Return the (X, Y) coordinate for the center point of the cell that contains the specified text.  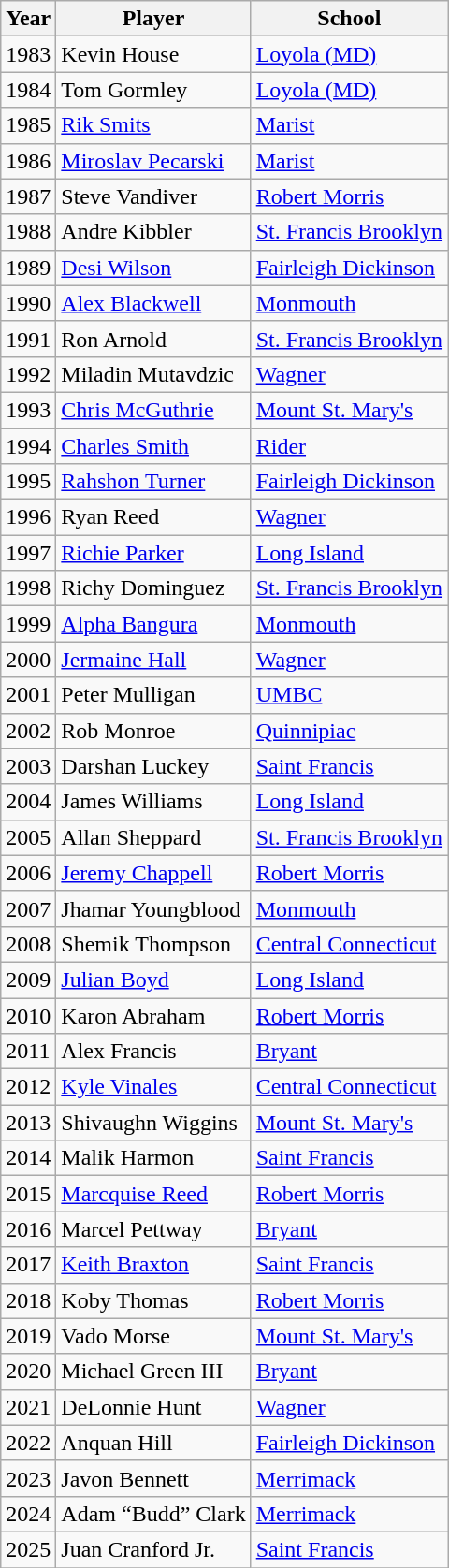
Rob Monroe (153, 731)
2002 (28, 731)
Jeremy Chappell (153, 873)
1987 (28, 196)
Ryan Reed (153, 517)
Juan Cranford Jr. (153, 1549)
2016 (28, 1229)
Jhamar Youngblood (153, 908)
Allan Sheppard (153, 837)
Malik Harmon (153, 1158)
School (349, 19)
Alpha Bangura (153, 624)
1991 (28, 339)
2011 (28, 1052)
Marcquise Reed (153, 1194)
Miladin Mutavdzic (153, 374)
2019 (28, 1336)
2025 (28, 1549)
2005 (28, 837)
Rahshon Turner (153, 482)
2023 (28, 1478)
Andre Kibbler (153, 232)
2012 (28, 1087)
2022 (28, 1443)
Peter Mulligan (153, 695)
Karon Abraham (153, 1015)
2020 (28, 1372)
Chris McGuthrie (153, 410)
2017 (28, 1265)
Miroslav Pecarski (153, 161)
1983 (28, 54)
Ron Arnold (153, 339)
Tom Gormley (153, 90)
Richie Parker (153, 553)
Koby Thomas (153, 1300)
2000 (28, 660)
Keith Braxton (153, 1265)
Michael Green III (153, 1372)
Javon Bennett (153, 1478)
2001 (28, 695)
Julian Boyd (153, 980)
Quinnipiac (349, 731)
1986 (28, 161)
2024 (28, 1514)
2007 (28, 908)
Rider (349, 446)
1990 (28, 303)
Adam “Budd” Clark (153, 1514)
1998 (28, 588)
Jermaine Hall (153, 660)
2013 (28, 1123)
Desi Wilson (153, 268)
2008 (28, 944)
DeLonnie Hunt (153, 1407)
Kyle Vinales (153, 1087)
1993 (28, 410)
Steve Vandiver (153, 196)
1995 (28, 482)
Alex Francis (153, 1052)
1996 (28, 517)
1985 (28, 125)
2003 (28, 766)
1997 (28, 553)
Shivaughn Wiggins (153, 1123)
1994 (28, 446)
Shemik Thompson (153, 944)
1984 (28, 90)
2014 (28, 1158)
James Williams (153, 802)
Charles Smith (153, 446)
1999 (28, 624)
1992 (28, 374)
2018 (28, 1300)
2010 (28, 1015)
Player (153, 19)
2006 (28, 873)
Anquan Hill (153, 1443)
2009 (28, 980)
2015 (28, 1194)
Rik Smits (153, 125)
Year (28, 19)
Darshan Luckey (153, 766)
2021 (28, 1407)
2004 (28, 802)
Kevin House (153, 54)
Richy Dominguez (153, 588)
Alex Blackwell (153, 303)
1989 (28, 268)
Marcel Pettway (153, 1229)
1988 (28, 232)
UMBC (349, 695)
Vado Morse (153, 1336)
